Capture the cell that displays the provided text and extract its [x, y] central coordinate. 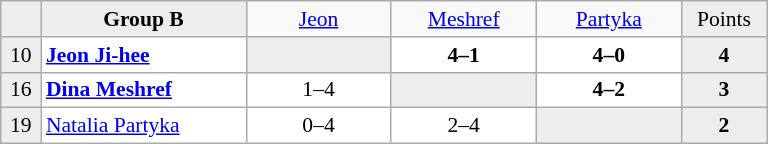
16 [21, 90]
4–1 [464, 55]
2–4 [464, 126]
19 [21, 126]
2 [724, 126]
Group B [144, 19]
Jeon [318, 19]
0–4 [318, 126]
1–4 [318, 90]
Jeon Ji-hee [144, 55]
Natalia Partyka [144, 126]
Meshref [464, 19]
4–2 [608, 90]
Points [724, 19]
4–0 [608, 55]
Dina Meshref [144, 90]
4 [724, 55]
10 [21, 55]
3 [724, 90]
Partyka [608, 19]
